Extract the [x, y] coordinate from the center of the cell holding the provided text.  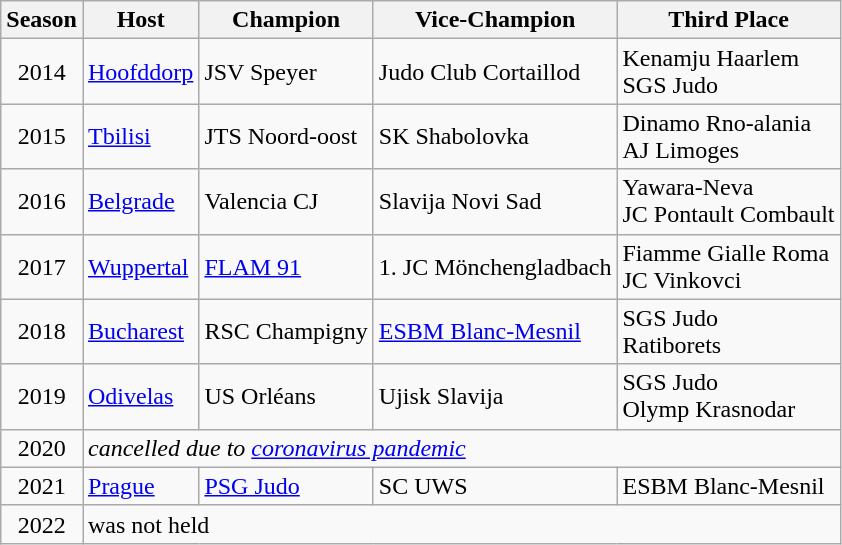
Host [140, 20]
Champion [286, 20]
was not held [461, 524]
2018 [42, 332]
Third Place [728, 20]
SK Shabolovka [495, 136]
2019 [42, 396]
2015 [42, 136]
Wuppertal [140, 266]
Kenamju Haarlem SGS Judo [728, 72]
Prague [140, 486]
2014 [42, 72]
RSC Champigny [286, 332]
2017 [42, 266]
JSV Speyer [286, 72]
cancelled due to coronavirus pandemic [461, 448]
PSG Judo [286, 486]
2021 [42, 486]
Hoofddorp [140, 72]
2022 [42, 524]
Slavija Novi Sad [495, 202]
Yawara-Neva JC Pontault Combault [728, 202]
JTS Noord-oost [286, 136]
2020 [42, 448]
1. JC Mönchengladbach [495, 266]
Tbilisi [140, 136]
Season [42, 20]
Ujisk Slavija [495, 396]
SGS Judo Ratiborets [728, 332]
Odivelas [140, 396]
SC UWS [495, 486]
Bucharest [140, 332]
Judo Club Cortaillod [495, 72]
SGS Judo Olymp Krasnodar [728, 396]
Belgrade [140, 202]
FLAM 91 [286, 266]
Valencia CJ [286, 202]
2016 [42, 202]
US Orléans [286, 396]
Vice-Champion [495, 20]
Dinamo Rno-alania AJ Limoges [728, 136]
Fiamme Gialle Roma JC Vinkovci [728, 266]
